Return the (X, Y) coordinate for the center point of the cell that contains the specified text.  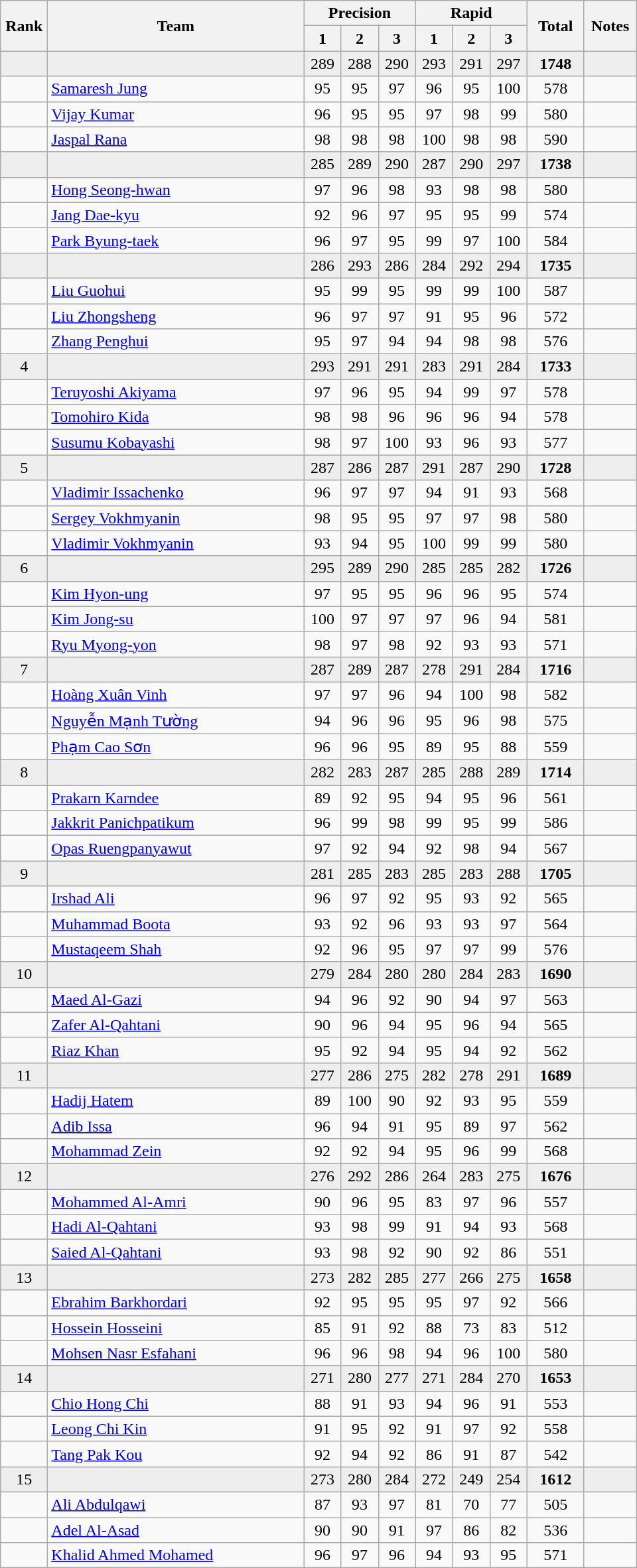
6 (24, 568)
Mustaqeem Shah (176, 949)
8 (24, 773)
551 (555, 1252)
1733 (555, 367)
557 (555, 1202)
Mohammed Al-Amri (176, 1202)
Khalid Ahmed Mohamed (176, 1555)
582 (555, 694)
1738 (555, 164)
Zhang Penghui (176, 342)
Adel Al-Asad (176, 1530)
Susumu Kobayashi (176, 442)
566 (555, 1303)
Irshad Ali (176, 899)
1714 (555, 773)
15 (24, 1479)
567 (555, 848)
81 (434, 1504)
9 (24, 874)
Maed Al-Gazi (176, 1000)
4 (24, 367)
553 (555, 1404)
Mohsen Nasr Esfahani (176, 1353)
85 (322, 1328)
Precision (360, 13)
279 (322, 974)
1676 (555, 1177)
Phạm Cao Sơn (176, 747)
512 (555, 1328)
Tang Pak Kou (176, 1454)
Team (176, 26)
281 (322, 874)
1728 (555, 468)
572 (555, 316)
1748 (555, 64)
Ali Abdulqawi (176, 1504)
Muhammad Boota (176, 924)
Mohammad Zein (176, 1151)
Adib Issa (176, 1126)
Kim Jong-su (176, 619)
1690 (555, 974)
584 (555, 240)
1716 (555, 669)
575 (555, 720)
Chio Hong Chi (176, 1404)
254 (508, 1479)
Jakkrit Panichpatikum (176, 823)
1689 (555, 1075)
276 (322, 1177)
Prakarn Karndee (176, 798)
1658 (555, 1277)
266 (471, 1277)
1612 (555, 1479)
13 (24, 1277)
294 (508, 265)
558 (555, 1429)
Sergey Vokhmyanin (176, 518)
Vladimir Issachenko (176, 493)
536 (555, 1530)
Hong Seong-hwan (176, 190)
Vijay Kumar (176, 114)
77 (508, 1504)
Jaspal Rana (176, 139)
Liu Zhongsheng (176, 316)
Jang Dae-kyu (176, 215)
272 (434, 1479)
Liu Guohui (176, 291)
264 (434, 1177)
Saied Al-Qahtani (176, 1252)
270 (508, 1378)
Zafer Al-Qahtani (176, 1025)
Riaz Khan (176, 1050)
7 (24, 669)
5 (24, 468)
Hadij Hatem (176, 1100)
Leong Chi Kin (176, 1429)
1735 (555, 265)
249 (471, 1479)
70 (471, 1504)
Vladimir Vokhmyanin (176, 543)
Nguyễn Mạnh Tường (176, 720)
Total (555, 26)
577 (555, 442)
Hossein Hosseini (176, 1328)
Rank (24, 26)
1653 (555, 1378)
Opas Ruengpanyawut (176, 848)
Hadi Al-Qahtani (176, 1227)
542 (555, 1454)
563 (555, 1000)
587 (555, 291)
73 (471, 1328)
586 (555, 823)
Kim Hyon-ung (176, 594)
Hoàng Xuân Vinh (176, 694)
590 (555, 139)
Rapid (471, 13)
581 (555, 619)
Ryu Myong-yon (176, 644)
Ebrahim Barkhordari (176, 1303)
12 (24, 1177)
11 (24, 1075)
505 (555, 1504)
1726 (555, 568)
564 (555, 924)
1705 (555, 874)
Samaresh Jung (176, 89)
10 (24, 974)
561 (555, 798)
Teruyoshi Akiyama (176, 392)
14 (24, 1378)
Notes (610, 26)
295 (322, 568)
Park Byung-taek (176, 240)
82 (508, 1530)
Tomohiro Kida (176, 417)
